Locate the cell with the specified text and output its (x, y) center coordinate. 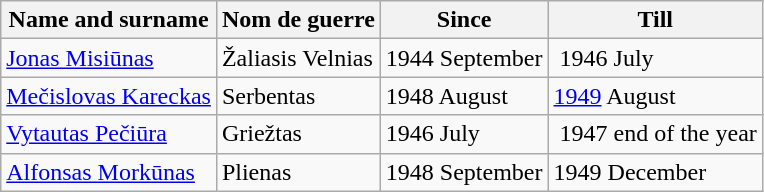
1949 August (655, 96)
Till (655, 20)
Mečislovas Kareckas (109, 96)
1948 September (464, 172)
Serbentas (298, 96)
Alfonsas Morkūnas (109, 172)
1947 end of the year (655, 134)
Jonas Misiūnas (109, 58)
1948 August (464, 96)
Since (464, 20)
1944 September (464, 58)
1949 December (655, 172)
Griežtas (298, 134)
Nom de guerre (298, 20)
Vytautas Pečiūra (109, 134)
Plienas (298, 172)
Name and surname (109, 20)
Žaliasis Velnias (298, 58)
